Determine the (x, y) coordinate at the center of the cell enclosing the given text.  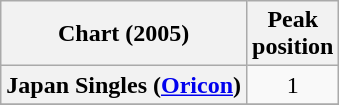
Chart (2005) (124, 34)
Peakposition (293, 34)
1 (293, 85)
Japan Singles (Oricon) (124, 85)
